Find where the given text appears and provide that cell's center as [x, y] coordinate. 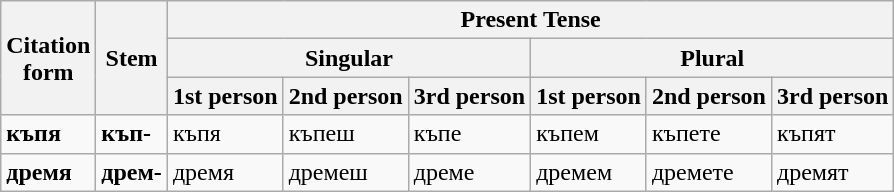
Stem [132, 58]
дрем- [132, 172]
дремеш [346, 172]
къпеш [346, 134]
Citationform [48, 58]
дремят [832, 172]
къпете [708, 134]
къпем [589, 134]
Singular [348, 58]
къпе [469, 134]
дреме [469, 172]
Plural [712, 58]
къп- [132, 134]
дремете [708, 172]
Present Tense [530, 20]
къпят [832, 134]
дремем [589, 172]
